Return [x, y] of the center of cell containing provided text 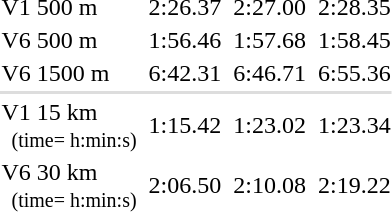
V6 500 m [69, 40]
6:55.36 [354, 73]
1:57.68 [270, 40]
V1 15 km (time= h:min:s) [69, 126]
1:15.42 [185, 126]
V6 1500 m [69, 73]
6:46.71 [270, 73]
1:58.45 [354, 40]
1:23.34 [354, 126]
6:42.31 [185, 73]
1:56.46 [185, 40]
1:23.02 [270, 126]
